Output the [X, Y] coordinate of the center of the cell containing the given text.  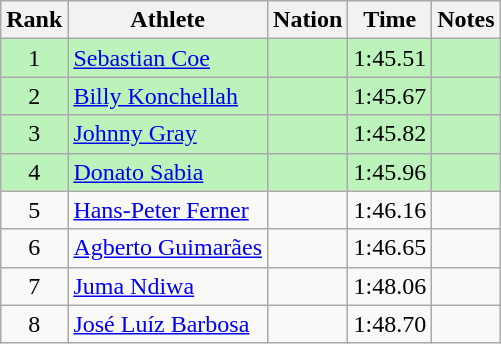
6 [34, 248]
7 [34, 286]
Hans-Peter Ferner [168, 210]
1:46.16 [390, 210]
Notes [466, 20]
8 [34, 324]
3 [34, 134]
1:45.51 [390, 58]
Time [390, 20]
Sebastian Coe [168, 58]
1:48.06 [390, 286]
2 [34, 96]
Billy Konchellah [168, 96]
1:48.70 [390, 324]
José Luíz Barbosa [168, 324]
Johnny Gray [168, 134]
Donato Sabia [168, 172]
Agberto Guimarães [168, 248]
1:45.96 [390, 172]
1:46.65 [390, 248]
Juma Ndiwa [168, 286]
5 [34, 210]
Rank [34, 20]
1:45.67 [390, 96]
Nation [308, 20]
4 [34, 172]
1:45.82 [390, 134]
1 [34, 58]
Athlete [168, 20]
